Identify which cell holds the provided text, then report its (x, y) central coordinate. 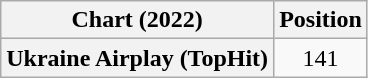
Ukraine Airplay (TopHit) (138, 58)
141 (321, 58)
Chart (2022) (138, 20)
Position (321, 20)
